Output the (x, y) coordinate of the center of the cell containing the given text.  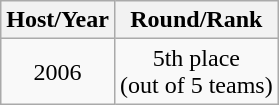
Host/Year (58, 20)
5th place(out of 5 teams) (196, 72)
Round/Rank (196, 20)
2006 (58, 72)
